Determine the [x, y] coordinate at the center of the cell enclosing the given text.  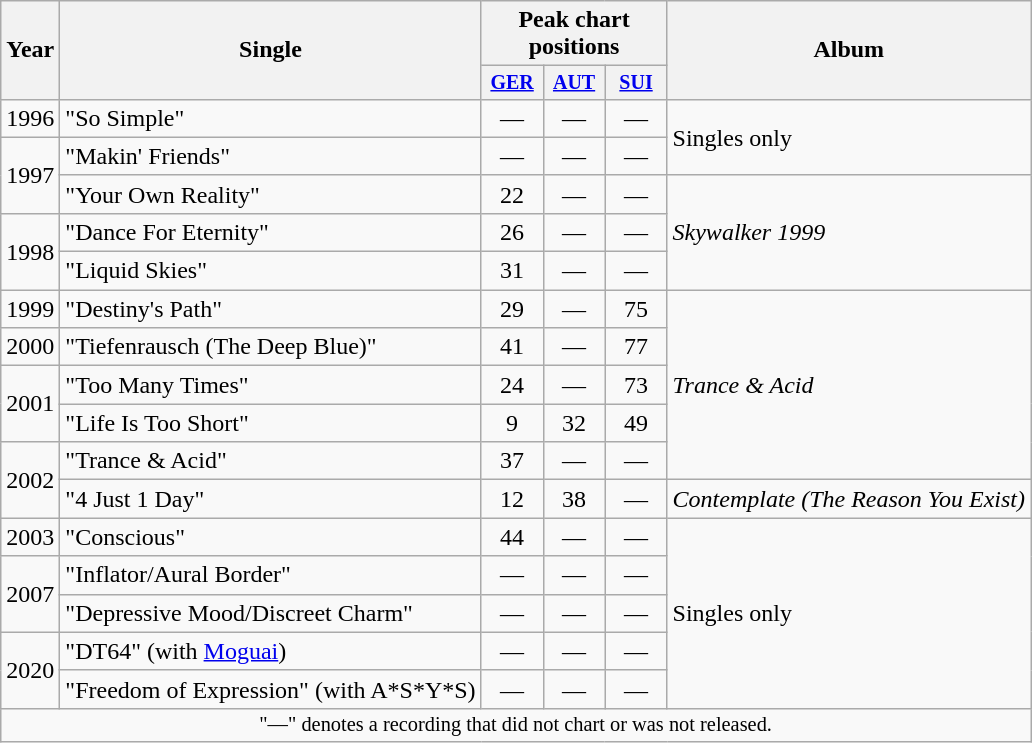
73 [636, 385]
"Makin' Friends" [270, 156]
Album [848, 50]
"Freedom of Expression" (with A*S*Y*S) [270, 689]
49 [636, 423]
"Depressive Mood/Discreet Charm" [270, 613]
"Life Is Too Short" [270, 423]
1996 [30, 118]
2020 [30, 670]
"So Simple" [270, 118]
"4 Just 1 Day" [270, 499]
SUI [636, 82]
"Liquid Skies" [270, 271]
Single [270, 50]
2007 [30, 594]
9 [512, 423]
"Conscious" [270, 537]
2003 [30, 537]
44 [512, 537]
"Too Many Times" [270, 385]
Skywalker 1999 [848, 232]
"Inflator/Aural Border" [270, 575]
Year [30, 50]
22 [512, 194]
38 [574, 499]
"Trance & Acid" [270, 461]
Contemplate (The Reason You Exist) [848, 499]
41 [512, 347]
37 [512, 461]
Peak chart positions [574, 34]
1998 [30, 251]
12 [512, 499]
"Tiefenrausch (The Deep Blue)" [270, 347]
"Dance For Eternity" [270, 232]
31 [512, 271]
GER [512, 82]
75 [636, 309]
Trance & Acid [848, 385]
32 [574, 423]
1997 [30, 175]
77 [636, 347]
2002 [30, 480]
"—" denotes a recording that did not chart or was not released. [516, 725]
2001 [30, 404]
26 [512, 232]
2000 [30, 347]
AUT [574, 82]
"Your Own Reality" [270, 194]
29 [512, 309]
1999 [30, 309]
"DT64" (with Moguai) [270, 651]
"Destiny's Path" [270, 309]
24 [512, 385]
